Output the (X, Y) coordinate of the center of the cell containing the given text.  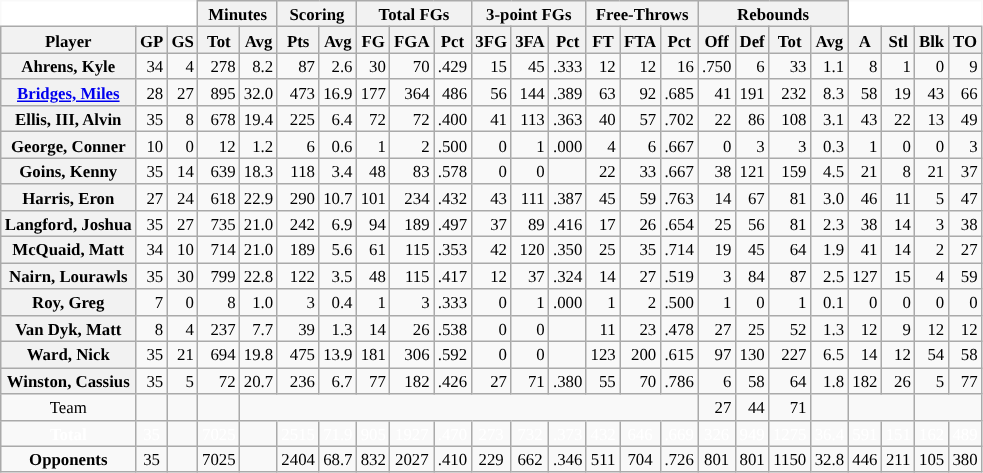
486 (453, 93)
Harris, Eron (68, 197)
Scoring (316, 14)
639 (219, 171)
Total (68, 433)
10.7 (338, 197)
3.4 (338, 171)
FGA (412, 40)
1.8 (830, 381)
0.6 (338, 145)
446 (864, 459)
.400 (453, 119)
32.8 (830, 459)
GS (182, 40)
66 (964, 93)
Ahrens, Kyle (68, 66)
22.8 (259, 276)
13 (932, 119)
905 (374, 433)
326 (717, 433)
Ward, Nick (68, 355)
Ellis, III, Alvin (68, 119)
3.0 (830, 197)
Player (68, 40)
Blk (932, 40)
86 (752, 119)
40 (602, 119)
.478 (679, 328)
1.1 (830, 66)
Van Dyk, Matt (68, 328)
1275 (790, 433)
89 (530, 224)
4.5 (830, 171)
.615 (679, 355)
42 (491, 250)
.426 (453, 381)
Team (68, 407)
.346 (568, 459)
6.7 (338, 381)
678 (219, 119)
949 (752, 433)
1927 (412, 433)
8.2 (259, 66)
1.0 (259, 302)
FT (602, 40)
278 (219, 66)
113 (530, 119)
.685 (679, 93)
714 (219, 250)
Free-Throws (642, 14)
0.3 (830, 145)
3.5 (338, 276)
.324 (568, 276)
290 (298, 197)
162 (932, 433)
121 (752, 171)
234 (412, 197)
177 (374, 93)
24 (182, 197)
83 (412, 171)
273 (491, 433)
17 (602, 224)
54 (932, 355)
0.4 (338, 302)
47 (964, 197)
618 (219, 197)
46 (864, 197)
895 (219, 93)
473 (298, 93)
.353 (453, 250)
68.7 (338, 459)
6.5 (830, 355)
Bridges, Miles (68, 93)
127 (864, 276)
123 (602, 355)
232 (790, 93)
.410 (453, 459)
FG (374, 40)
191 (752, 93)
.726 (679, 459)
.432 (453, 197)
16 (679, 66)
211 (898, 459)
Rebounds (773, 14)
22.9 (259, 197)
16.9 (338, 93)
380 (964, 459)
236 (298, 381)
.417 (453, 276)
36.4 (830, 433)
227 (790, 355)
3-point FGs (528, 14)
23 (640, 328)
694 (219, 355)
Def (752, 40)
Off (717, 40)
101 (374, 197)
432 (602, 433)
61 (374, 250)
.429 (453, 66)
67 (752, 197)
13.9 (338, 355)
159 (790, 171)
120 (530, 250)
111 (530, 197)
735 (219, 224)
19.4 (259, 119)
130 (752, 355)
.702 (679, 119)
57 (640, 119)
Winston, Cassius (68, 381)
97 (717, 355)
GP (152, 40)
118 (298, 171)
32.0 (259, 93)
3FA (530, 40)
6.9 (338, 224)
19.8 (259, 355)
.387 (568, 197)
.592 (453, 355)
George, Conner (68, 145)
71.9 (338, 433)
1.9 (830, 250)
.750 (717, 66)
Total FGs (414, 14)
.669 (679, 433)
732 (530, 433)
.538 (453, 328)
TO (964, 40)
.416 (568, 224)
.350 (568, 250)
.363 (568, 119)
Langford, Joshua (68, 224)
2.6 (338, 66)
306 (412, 355)
511 (602, 459)
242 (298, 224)
108 (790, 119)
.497 (453, 224)
39 (298, 328)
3.1 (830, 119)
FTA (640, 40)
Goins, Kenny (68, 171)
7 (152, 302)
2.3 (830, 224)
Pts (298, 40)
832 (374, 459)
Roy, Greg (68, 302)
229 (491, 459)
2.5 (830, 276)
0.1 (830, 302)
.380 (568, 381)
84 (752, 276)
.786 (679, 381)
18.3 (259, 171)
44 (752, 407)
55 (602, 381)
646 (640, 433)
20.7 (259, 381)
237 (219, 328)
3FG (491, 40)
2515 (298, 433)
63 (602, 93)
.373 (568, 433)
704 (640, 459)
2027 (412, 459)
105 (932, 459)
1.2 (259, 145)
Minutes (238, 14)
6.4 (338, 119)
7.7 (259, 328)
52 (790, 328)
489 (964, 433)
225 (298, 119)
122 (298, 276)
1150 (790, 459)
181 (374, 355)
799 (219, 276)
144 (530, 93)
McQuaid, Matt (68, 250)
2404 (298, 459)
200 (640, 355)
Stl (898, 40)
Nairn, Lourawls (68, 276)
A (864, 40)
591 (864, 433)
28 (152, 93)
.714 (679, 250)
.470 (453, 433)
364 (412, 93)
151 (898, 433)
662 (530, 459)
Opponents (68, 459)
475 (298, 355)
49 (964, 119)
8.3 (830, 93)
.389 (568, 93)
.578 (453, 171)
.519 (679, 276)
92 (640, 93)
.763 (679, 197)
5.6 (338, 250)
.654 (679, 224)
94 (374, 224)
